Output the (X, Y) coordinate of the center of the cell containing the given text.  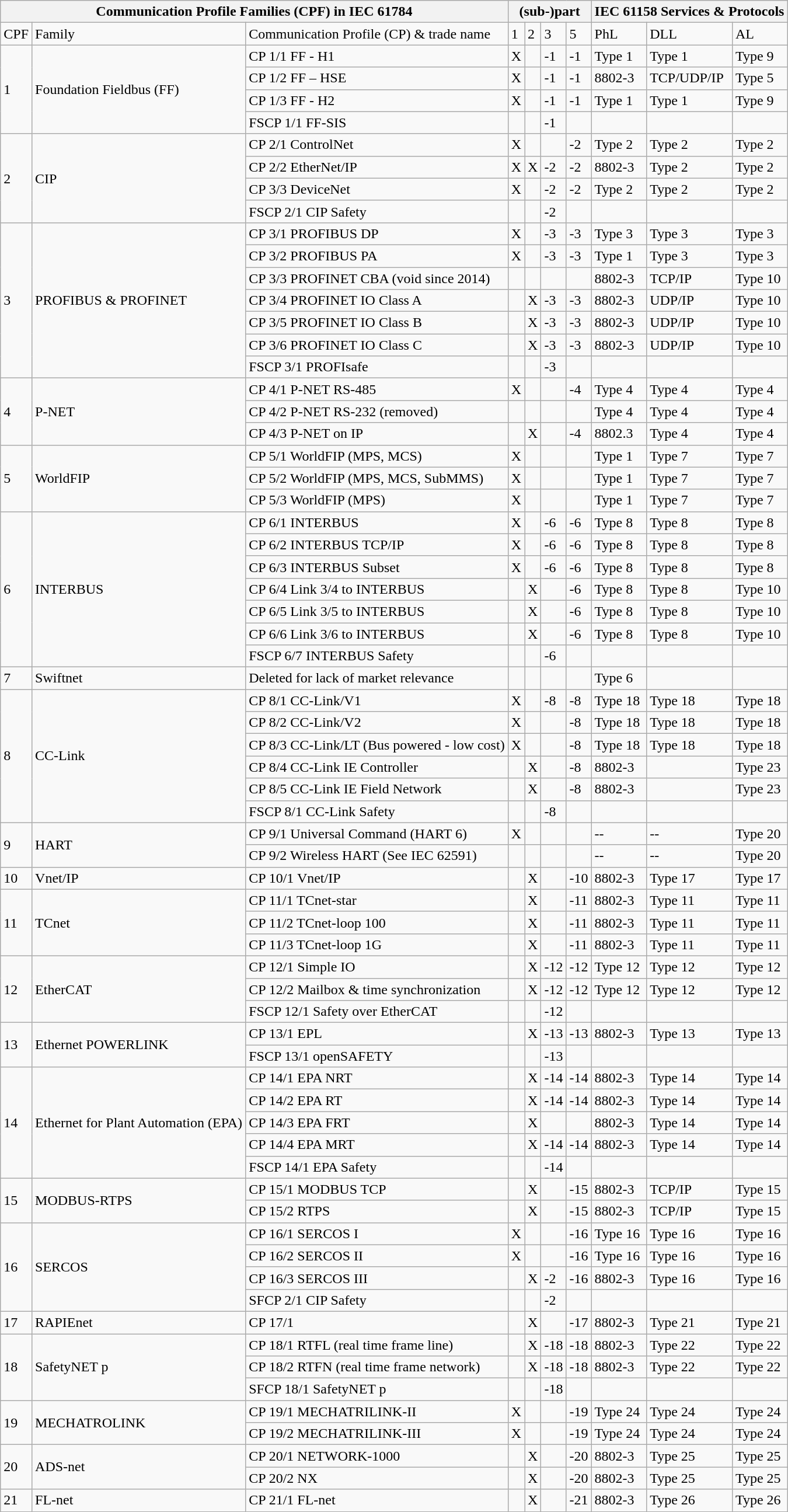
CP 20/2 NX (377, 1478)
CP 3/1 PROFIBUS DP (377, 234)
CP 4/1 P-NET RS-485 (377, 389)
FL-net (139, 1500)
CP 14/3 EPA FRT (377, 1123)
FSCP 3/1 PROFIsafe (377, 367)
17 (16, 1322)
SFCP 2/1 CIP Safety (377, 1300)
CP 5/3 WorldFIP (MPS) (377, 500)
CP 6/1 INTERBUS (377, 522)
CP 2/1 ControlNet (377, 145)
CP 19/2 MECHATRILINK-III (377, 1434)
7 (16, 678)
19 (16, 1423)
CP 21/1 FL-net (377, 1500)
FSCP 2/1 CIP Safety (377, 211)
21 (16, 1500)
CP 14/2 EPA RT (377, 1100)
Vnet/IP (139, 878)
PhL (619, 34)
CP 16/2 SERCOS II (377, 1256)
CC-Link (139, 756)
CP 3/5 PROFINET IO Class B (377, 323)
10 (16, 878)
CP 14/4 EPA MRT (377, 1145)
12 (16, 989)
8 (16, 756)
CPF (16, 34)
CP 3/4 PROFINET IO Class A (377, 301)
CP 8/1 CC-Link/V1 (377, 701)
16 (16, 1267)
RAPIEnet (139, 1322)
MECHATROLINK (139, 1423)
CP 8/5 CC-Link IE Field Network (377, 789)
4 (16, 412)
WorldFIP (139, 478)
FSCP 1/1 FF-SIS (377, 123)
EtherCAT (139, 989)
CP 6/4 Link 3/4 to INTERBUS (377, 589)
CP 12/2 Mailbox & time synchronization (377, 990)
CP 1/3 FF - H2 (377, 100)
Type 6 (619, 678)
CP 15/1 MODBUS TCP (377, 1189)
ADS-net (139, 1467)
CP 5/2 WorldFIP (MPS, MCS, SubMMS) (377, 478)
SFCP 18/1 SafetyNET p (377, 1389)
-10 (579, 878)
18 (16, 1367)
Ethernet for Plant Automation (EPA) (139, 1123)
8802.3 (619, 434)
CP 13/1 EPL (377, 1034)
HART (139, 845)
CP 17/1 (377, 1322)
CP 11/2 TCnet-loop 100 (377, 922)
CP 8/2 CC-Link/V2 (377, 723)
CP 14/1 EPA NRT (377, 1078)
Type 5 (760, 78)
FSCP 12/1 Safety over EtherCAT (377, 1012)
INTERBUS (139, 589)
Ethernet POWERLINK (139, 1045)
CP 6/6 Link 3/6 to INTERBUS (377, 633)
13 (16, 1045)
FSCP 14/1 EPA Safety (377, 1167)
CP 3/3 PROFINET CBA (void since 2014) (377, 278)
-17 (579, 1322)
20 (16, 1467)
CP 4/2 P-NET RS-232 (removed) (377, 412)
CP 18/2 RTFN (real time frame network) (377, 1367)
AL (760, 34)
CP 11/1 TCnet-star (377, 900)
CP 5/1 WorldFIP (MPS, MCS) (377, 456)
Communication Profile Families (CPF) in IEC 61784 (254, 12)
Foundation Fieldbus (FF) (139, 89)
CP 6/5 Link 3/5 to INTERBUS (377, 611)
14 (16, 1123)
(sub-)part (550, 12)
TCnet (139, 922)
CP 16/3 SERCOS III (377, 1278)
CP 19/1 MECHATRILINK-II (377, 1412)
CP 18/1 RTFL (real time frame line) (377, 1344)
11 (16, 922)
CP 6/3 INTERBUS Subset (377, 567)
CP 4/3 P-NET on IP (377, 434)
-21 (579, 1500)
15 (16, 1200)
CP 2/2 EtherNet/IP (377, 167)
FSCP 13/1 openSAFETY (377, 1056)
MODBUS-RTPS (139, 1200)
P-NET (139, 412)
CP 9/1 Universal Command (HART 6) (377, 834)
CP 1/2 FF – HSE (377, 78)
CP 8/3 CC-Link/LT (Bus powered - low cost) (377, 745)
TCP/UDP/IP (690, 78)
IEC 61158 Services & Protocols (689, 12)
SERCOS (139, 1267)
CP 3/2 PROFIBUS PA (377, 256)
CP 9/2 Wireless HART (See IEC 62591) (377, 856)
CP 11/3 TCnet-loop 1G (377, 945)
CP 3/6 PROFINET IO Class C (377, 345)
CP 10/1 Vnet/IP (377, 878)
9 (16, 845)
CP 3/3 DeviceNet (377, 189)
CP 12/1 Simple IO (377, 967)
DLL (690, 34)
6 (16, 589)
CP 1/1 FF - H1 (377, 56)
FSCP 6/7 INTERBUS Safety (377, 656)
Family (139, 34)
Communication Profile (CP) & trade name (377, 34)
CP 6/2 INTERBUS TCP/IP (377, 545)
CP 15/2 RTPS (377, 1211)
FSCP 8/1 CC-Link Safety (377, 811)
PROFIBUS & PROFINET (139, 300)
CIP (139, 178)
CP 16/1 SERCOS I (377, 1234)
CP 20/1 NETWORK-1000 (377, 1456)
SafetyNET p (139, 1367)
CP 8/4 CC-Link IE Controller (377, 767)
Swiftnet (139, 678)
Deleted for lack of market relevance (377, 678)
